Return [x, y] of the center of cell containing provided text 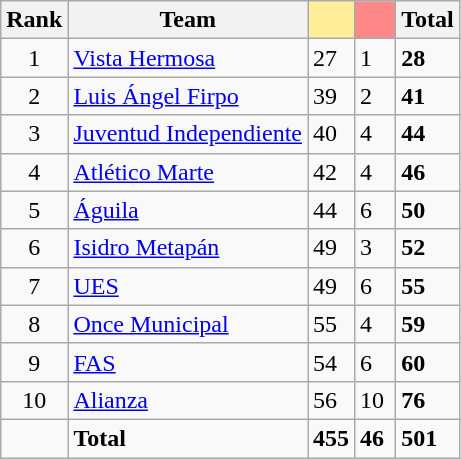
54 [332, 362]
Vista Hermosa [188, 58]
455 [332, 438]
Isidro Metapán [188, 248]
56 [332, 400]
FAS [188, 362]
UES [188, 286]
Team [188, 20]
Rank [34, 20]
9 [34, 362]
Juventud Independiente [188, 134]
76 [428, 400]
501 [428, 438]
39 [332, 96]
7 [34, 286]
Once Municipal [188, 324]
59 [428, 324]
52 [428, 248]
28 [428, 58]
Águila [188, 210]
41 [428, 96]
Luis Ángel Firpo [188, 96]
42 [332, 172]
Alianza [188, 400]
8 [34, 324]
5 [34, 210]
27 [332, 58]
60 [428, 362]
40 [332, 134]
50 [428, 210]
Atlético Marte [188, 172]
